From the cell containing the given text, extract its center point as [x, y] coordinate. 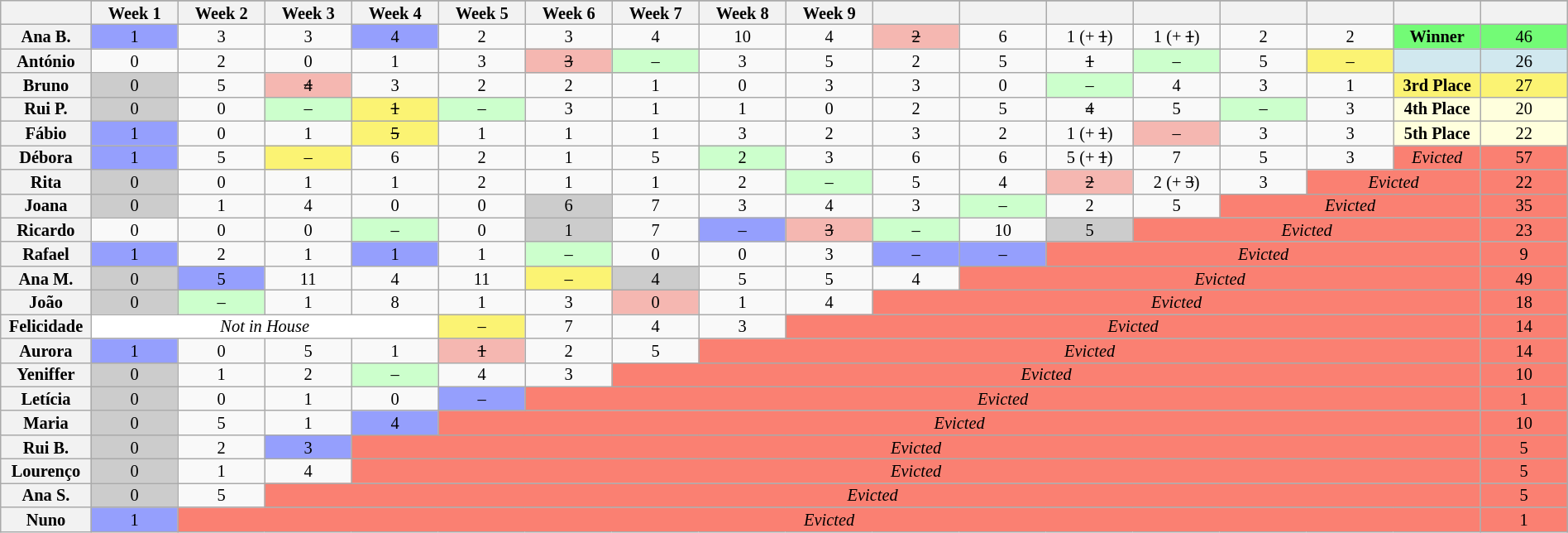
Week 8 [743, 12]
3rd Place [1437, 84]
João [46, 301]
Bruno [46, 84]
Ana B. [46, 36]
Week 6 [569, 12]
Ana S. [46, 495]
Joana [46, 205]
5th Place [1437, 132]
Ricardo [46, 230]
20 [1523, 109]
Not in House [265, 326]
9 [1523, 253]
Rafael [46, 253]
Rui B. [46, 447]
Lourenço [46, 470]
26 [1523, 61]
46 [1523, 36]
Ana M. [46, 278]
49 [1523, 278]
Week 4 [395, 12]
Felicidade [46, 326]
Rui P. [46, 109]
Week 9 [829, 12]
Week 5 [481, 12]
Maria [46, 422]
Week 1 [134, 12]
Week 2 [222, 12]
Winner [1437, 36]
António [46, 61]
4th Place [1437, 109]
8 [395, 301]
Débora [46, 157]
35 [1523, 205]
23 [1523, 230]
Week 7 [655, 12]
Fábio [46, 132]
Nuno [46, 520]
27 [1523, 84]
Yeniffer [46, 374]
18 [1523, 301]
5 (+ 1) [1090, 157]
Aurora [46, 351]
Rita [46, 180]
2 (+ 3) [1176, 180]
Letícia [46, 399]
57 [1523, 157]
Week 3 [308, 12]
